Extract the [X, Y] coordinate from the center of the cell holding the provided text.  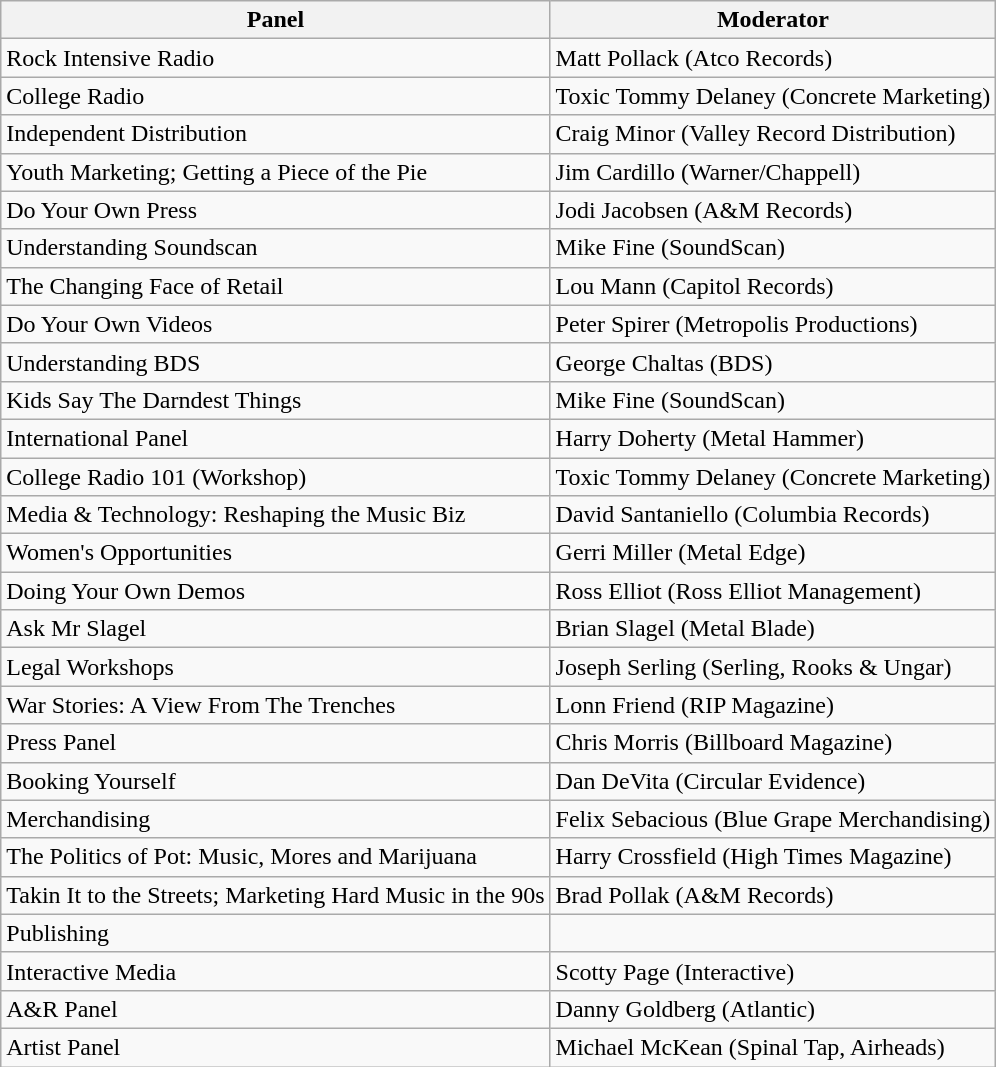
Ask Mr Slagel [276, 629]
Michael McKean (Spinal Tap, Airheads) [773, 1047]
Do Your Own Press [276, 210]
Understanding BDS [276, 362]
George Chaltas (BDS) [773, 362]
Gerri Miller (Metal Edge) [773, 553]
Moderator [773, 20]
Danny Goldberg (Atlantic) [773, 1009]
Media & Technology: Reshaping the Music Biz [276, 515]
David Santaniello (Columbia Records) [773, 515]
Scotty Page (Interactive) [773, 971]
Peter Spirer (Metropolis Productions) [773, 324]
International Panel [276, 438]
Legal Workshops [276, 667]
Publishing [276, 933]
Craig Minor (Valley Record Distribution) [773, 134]
Doing Your Own Demos [276, 591]
Rock Intensive Radio [276, 58]
Women's Opportunities [276, 553]
War Stories: A View From The Trenches [276, 705]
Kids Say The Darndest Things [276, 400]
Joseph Serling (Serling, Rooks & Ungar) [773, 667]
College Radio 101 (Workshop) [276, 477]
Harry Crossfield (High Times Magazine) [773, 857]
Artist Panel [276, 1047]
Dan DeVita (Circular Evidence) [773, 781]
Takin It to the Streets; Marketing Hard Music in the 90s [276, 895]
Matt Pollack (Atco Records) [773, 58]
Lou Mann (Capitol Records) [773, 286]
Ross Elliot (Ross Elliot Management) [773, 591]
Felix Sebacious (Blue Grape Merchandising) [773, 819]
Brad Pollak (A&M Records) [773, 895]
College Radio [276, 96]
Merchandising [276, 819]
Interactive Media [276, 971]
Jodi Jacobsen (A&M Records) [773, 210]
Booking Yourself [276, 781]
Harry Doherty (Metal Hammer) [773, 438]
Do Your Own Videos [276, 324]
The Changing Face of Retail [276, 286]
Jim Cardillo (Warner/Chappell) [773, 172]
The Politics of Pot: Music, Mores and Marijuana [276, 857]
Independent Distribution [276, 134]
Chris Morris (Billboard Magazine) [773, 743]
Panel [276, 20]
Youth Marketing; Getting a Piece of the Pie [276, 172]
Understanding Soundscan [276, 248]
Lonn Friend (RIP Magazine) [773, 705]
Brian Slagel (Metal Blade) [773, 629]
A&R Panel [276, 1009]
Press Panel [276, 743]
